Determine the (X, Y) coordinate at the center of the cell enclosing the given text.  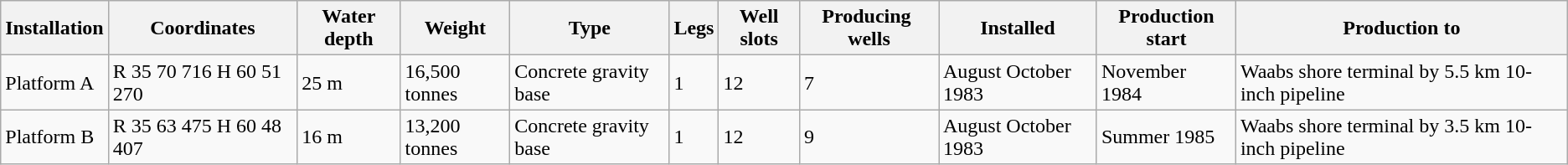
Installed (1017, 28)
Production to (1401, 28)
Type (590, 28)
Well slots (759, 28)
R 35 63 475 H 60 48 407 (203, 137)
Platform B (54, 137)
Platform A (54, 82)
9 (869, 137)
Production start (1166, 28)
Installation (54, 28)
Waabs shore terminal by 5.5 km 10-inch pipeline (1401, 82)
25 m (348, 82)
Waabs shore terminal by 3.5 km 10-inch pipeline (1401, 137)
Water depth (348, 28)
Coordinates (203, 28)
Producing wells (869, 28)
16,500 tonnes (456, 82)
Legs (694, 28)
Summer 1985 (1166, 137)
7 (869, 82)
16 m (348, 137)
13,200 tonnes (456, 137)
November 1984 (1166, 82)
Weight (456, 28)
R 35 70 716 H 60 51 270 (203, 82)
